From the cell containing the given text, extract its center point as (X, Y) coordinate. 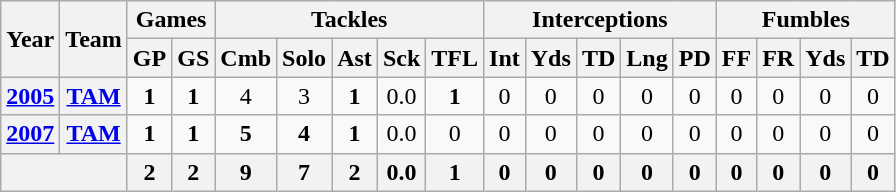
Fumbles (806, 20)
Int (505, 58)
GS (194, 58)
PD (694, 58)
7 (304, 172)
9 (246, 172)
2005 (30, 96)
Sck (401, 58)
Tackles (350, 20)
Team (94, 39)
Year (30, 39)
Ast (355, 58)
Lng (647, 58)
Solo (304, 58)
GP (149, 58)
TFL (455, 58)
FF (736, 58)
2007 (30, 134)
3 (304, 96)
Games (170, 20)
5 (246, 134)
Cmb (246, 58)
FR (778, 58)
Interceptions (600, 20)
